Return the (x, y) coordinate for the center point of the cell that contains the specified text.  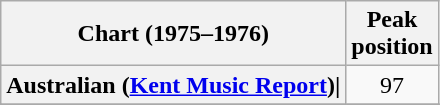
Chart (1975–1976) (174, 34)
97 (392, 85)
Australian (Kent Music Report)| (174, 85)
Peakposition (392, 34)
